Pinpoint the cell where the given text exists, returning its (x, y) midpoint coordinate. 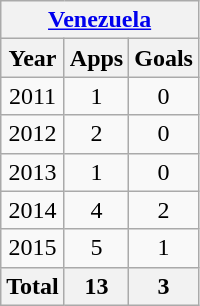
13 (96, 286)
Goals (164, 58)
3 (164, 286)
Apps (96, 58)
2013 (33, 172)
Total (33, 286)
2014 (33, 210)
Year (33, 58)
4 (96, 210)
2011 (33, 96)
5 (96, 248)
2012 (33, 134)
Venezuela (100, 20)
2015 (33, 248)
